Scan for the cell matching the given text and deliver its (X, Y) coordinate at center. 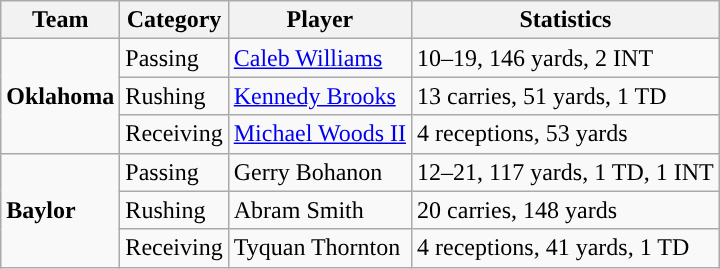
4 receptions, 53 yards (566, 134)
Gerry Bohanon (320, 172)
Player (320, 20)
Tyquan Thornton (320, 248)
Category (174, 20)
Michael Woods II (320, 134)
20 carries, 148 yards (566, 210)
Caleb Williams (320, 58)
Oklahoma (60, 96)
10–19, 146 yards, 2 INT (566, 58)
Team (60, 20)
13 carries, 51 yards, 1 TD (566, 96)
Kennedy Brooks (320, 96)
12–21, 117 yards, 1 TD, 1 INT (566, 172)
Abram Smith (320, 210)
Statistics (566, 20)
4 receptions, 41 yards, 1 TD (566, 248)
Baylor (60, 210)
